Return the (X, Y) coordinate for the center point of the cell that contains the specified text.  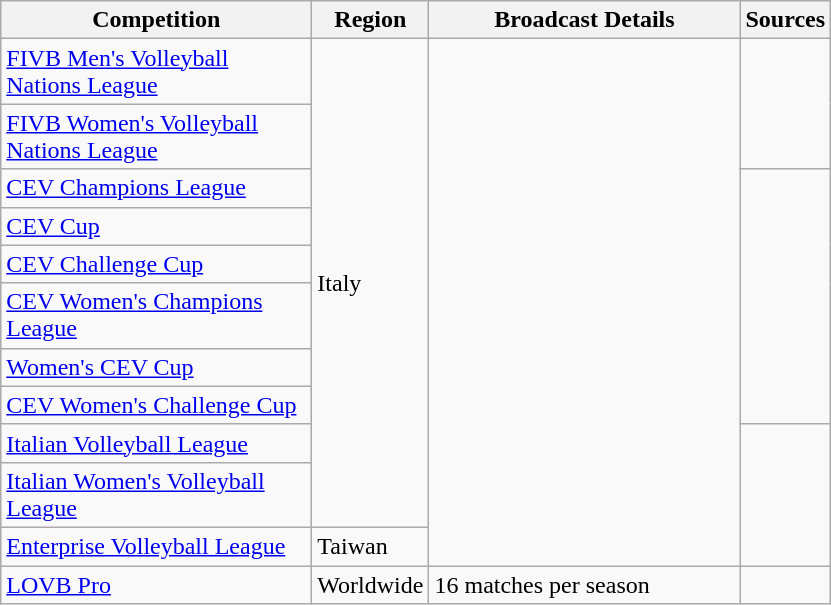
16 matches per season (584, 585)
CEV Challenge Cup (156, 264)
Taiwan (370, 546)
Broadcast Details (584, 20)
Italian Women's Volleyball League (156, 494)
Italy (370, 284)
Italian Volleyball League (156, 443)
Sources (786, 20)
FIVB Men's Volleyball Nations League (156, 72)
CEV Champions League (156, 188)
Region (370, 20)
Worldwide (370, 585)
Enterprise Volleyball League (156, 546)
Women's CEV Cup (156, 367)
LOVB Pro (156, 585)
CEV Cup (156, 226)
FIVB Women's Volleyball Nations League (156, 136)
Competition (156, 20)
CEV Women's Champions League (156, 316)
CEV Women's Challenge Cup (156, 405)
